Capture the cell that displays the provided text and extract its [x, y] central coordinate. 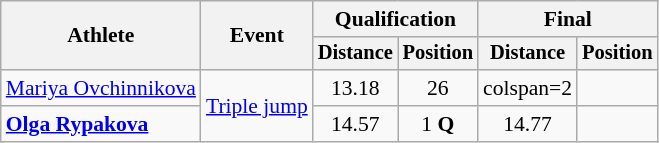
Triple jump [257, 106]
14.77 [528, 124]
Olga Rypakova [101, 124]
1 Q [438, 124]
colspan=2 [528, 88]
26 [438, 88]
Final [568, 19]
Qualification [396, 19]
Athlete [101, 36]
13.18 [356, 88]
14.57 [356, 124]
Mariya Ovchinnikova [101, 88]
Event [257, 36]
